Identify which cell holds the provided text, then report its (x, y) central coordinate. 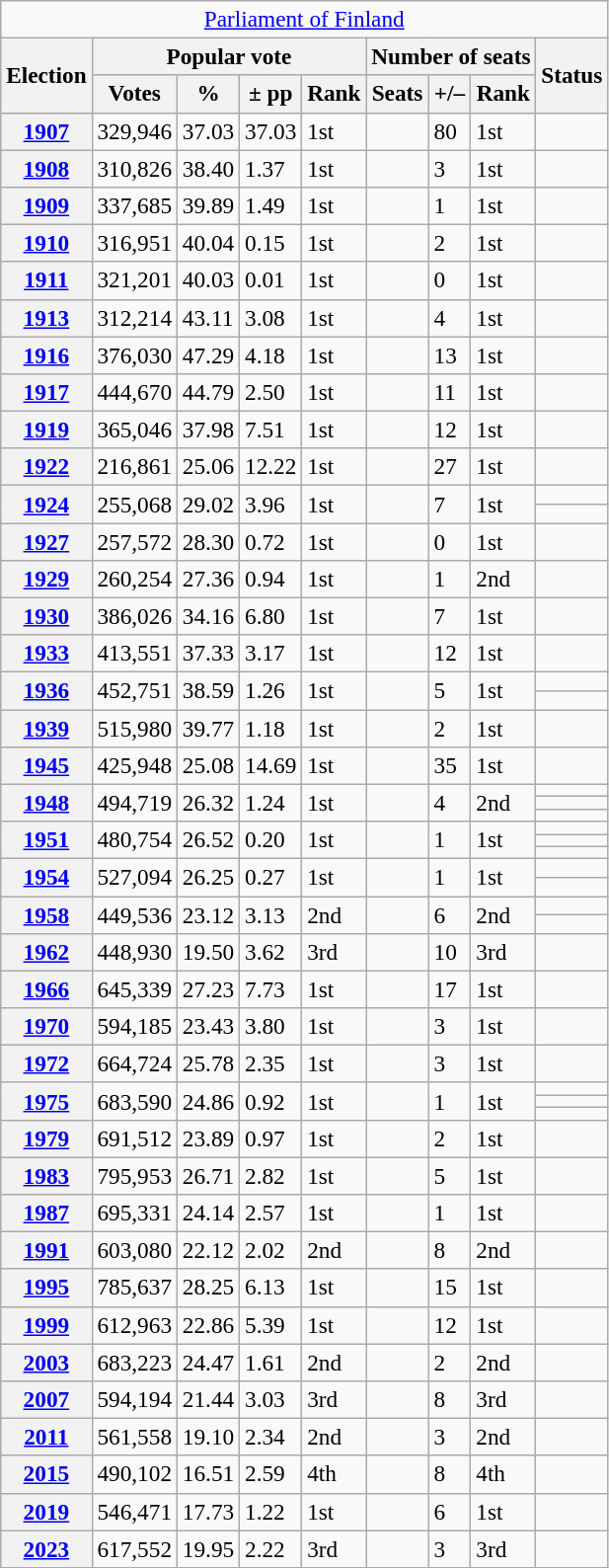
2011 (46, 1437)
603,080 (134, 1250)
0.92 (270, 1101)
1939 (46, 728)
3.13 (270, 914)
1924 (46, 504)
0.94 (270, 579)
2.22 (270, 1548)
3.96 (270, 504)
35 (450, 765)
3.03 (270, 1399)
3.62 (270, 952)
14.69 (270, 765)
0.15 (270, 243)
22.12 (207, 1250)
% (207, 94)
1945 (46, 765)
17.73 (207, 1512)
795,953 (134, 1175)
17 (450, 989)
38.59 (207, 690)
255,068 (134, 504)
664,724 (134, 1063)
13 (450, 354)
23.89 (207, 1138)
1958 (46, 914)
1911 (46, 280)
1909 (46, 205)
1908 (46, 168)
376,030 (134, 354)
449,536 (134, 914)
Votes (134, 94)
425,948 (134, 765)
44.79 (207, 392)
0.97 (270, 1138)
3.08 (270, 318)
2.34 (270, 1437)
1917 (46, 392)
Status (572, 75)
1927 (46, 541)
2.82 (270, 1175)
452,751 (134, 690)
216,861 (134, 467)
1.49 (270, 205)
1948 (46, 803)
2.59 (270, 1474)
386,026 (134, 616)
683,590 (134, 1101)
480,754 (134, 839)
28.30 (207, 541)
27.23 (207, 989)
2.57 (270, 1213)
39.89 (207, 205)
19.95 (207, 1548)
1907 (46, 131)
1913 (46, 318)
0.27 (270, 877)
594,194 (134, 1399)
37.33 (207, 654)
21.44 (207, 1399)
80 (450, 131)
2.02 (270, 1250)
11 (450, 392)
7.73 (270, 989)
546,471 (134, 1512)
24.86 (207, 1101)
691,512 (134, 1138)
0.20 (270, 839)
22.86 (207, 1325)
1954 (46, 877)
1972 (46, 1063)
1951 (46, 839)
39.77 (207, 728)
329,946 (134, 131)
1987 (46, 1213)
527,094 (134, 877)
1.61 (270, 1362)
1929 (46, 579)
27.36 (207, 579)
1970 (46, 1026)
1.22 (270, 1512)
7.51 (270, 430)
19.50 (207, 952)
2.35 (270, 1063)
1991 (46, 1250)
1933 (46, 654)
365,046 (134, 430)
Number of seats (451, 56)
40.03 (207, 280)
15 (450, 1288)
260,254 (134, 579)
1919 (46, 430)
594,185 (134, 1026)
10 (450, 952)
+/– (450, 94)
24.14 (207, 1213)
515,980 (134, 728)
28.25 (207, 1288)
312,214 (134, 318)
1983 (46, 1175)
23.43 (207, 1026)
Election (46, 75)
1979 (46, 1138)
612,963 (134, 1325)
337,685 (134, 205)
1.18 (270, 728)
444,670 (134, 392)
0.72 (270, 541)
26.25 (207, 877)
26.52 (207, 839)
19.10 (207, 1437)
6.80 (270, 616)
24.47 (207, 1362)
1962 (46, 952)
1.37 (270, 168)
2007 (46, 1399)
40.04 (207, 243)
± pp (270, 94)
1922 (46, 467)
16.51 (207, 1474)
38.40 (207, 168)
2019 (46, 1512)
257,572 (134, 541)
26.32 (207, 803)
321,201 (134, 280)
561,558 (134, 1437)
Popular vote (229, 56)
1936 (46, 690)
1966 (46, 989)
2015 (46, 1474)
1930 (46, 616)
448,930 (134, 952)
494,719 (134, 803)
5.39 (270, 1325)
2.50 (270, 392)
25.08 (207, 765)
Seats (397, 94)
316,951 (134, 243)
0.01 (270, 280)
1910 (46, 243)
37.98 (207, 430)
1995 (46, 1288)
1.24 (270, 803)
617,552 (134, 1548)
1916 (46, 354)
6.13 (270, 1288)
43.11 (207, 318)
29.02 (207, 504)
4.18 (270, 354)
683,223 (134, 1362)
1.26 (270, 690)
645,339 (134, 989)
310,826 (134, 168)
25.06 (207, 467)
23.12 (207, 914)
490,102 (134, 1474)
3.80 (270, 1026)
1999 (46, 1325)
3.17 (270, 654)
1975 (46, 1101)
34.16 (207, 616)
47.29 (207, 354)
27 (450, 467)
Parliament of Finland (304, 19)
413,551 (134, 654)
2003 (46, 1362)
695,331 (134, 1213)
26.71 (207, 1175)
785,637 (134, 1288)
25.78 (207, 1063)
12.22 (270, 467)
2023 (46, 1548)
